Find where the given text appears and provide that cell's center as [x, y] coordinate. 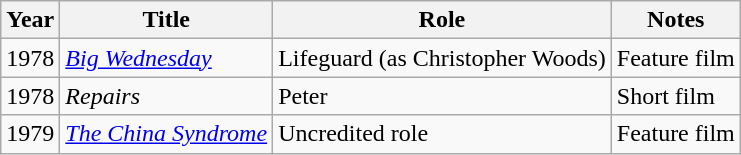
Year [30, 20]
Short film [676, 96]
Role [442, 20]
Peter [442, 96]
Lifeguard (as Christopher Woods) [442, 58]
The China Syndrome [166, 134]
Uncredited role [442, 134]
Repairs [166, 96]
Big Wednesday [166, 58]
1979 [30, 134]
Title [166, 20]
Notes [676, 20]
